Determine the (X, Y) coordinate at the center of the cell enclosing the given text.  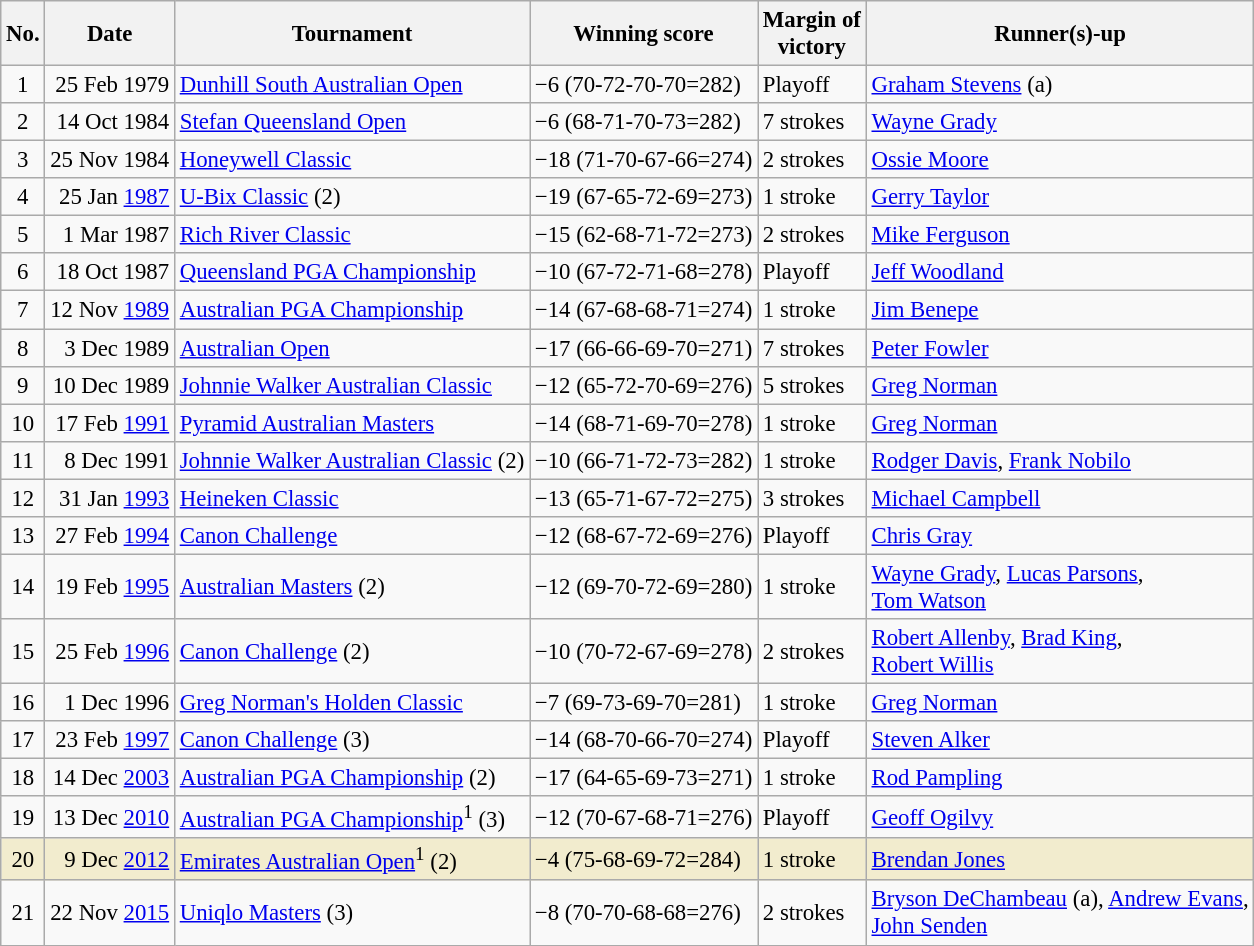
22 Nov 2015 (110, 914)
−7 (69-73-69-70=281) (644, 702)
U-Bix Classic (2) (352, 197)
Geoff Ogilvy (1060, 817)
Date (110, 34)
Honeywell Classic (352, 160)
−14 (67-68-68-71=274) (644, 310)
−12 (65-72-70-69=276) (644, 385)
10 (23, 423)
3 Dec 1989 (110, 348)
18 (23, 778)
Canon Challenge (352, 536)
8 (23, 348)
15 (23, 652)
12 Nov 1989 (110, 310)
Winning score (644, 34)
Emirates Australian Open1 (2) (352, 859)
13 (23, 536)
Pyramid Australian Masters (352, 423)
Peter Fowler (1060, 348)
25 Jan 1987 (110, 197)
9 (23, 385)
23 Feb 1997 (110, 740)
17 Feb 1991 (110, 423)
14 Oct 1984 (110, 122)
Wayne Grady (1060, 122)
12 (23, 498)
31 Jan 1993 (110, 498)
−12 (70-67-68-71=276) (644, 817)
Chris Gray (1060, 536)
−4 (75-68-69-72=284) (644, 859)
−6 (70-72-70-70=282) (644, 85)
5 strokes (812, 385)
Queensland PGA Championship (352, 273)
5 (23, 235)
Tournament (352, 34)
Heineken Classic (352, 498)
Jim Benepe (1060, 310)
Ossie Moore (1060, 160)
Uniqlo Masters (3) (352, 914)
Robert Allenby, Brad King, Robert Willis (1060, 652)
−12 (68-67-72-69=276) (644, 536)
Rich River Classic (352, 235)
Australian Masters (2) (352, 586)
−17 (66-66-69-70=271) (644, 348)
−13 (65-71-67-72=275) (644, 498)
−12 (69-70-72-69=280) (644, 586)
4 (23, 197)
25 Feb 1979 (110, 85)
−15 (62-68-71-72=273) (644, 235)
20 (23, 859)
−14 (68-71-69-70=278) (644, 423)
25 Feb 1996 (110, 652)
1 Dec 1996 (110, 702)
Johnnie Walker Australian Classic (352, 385)
Jeff Woodland (1060, 273)
Margin ofvictory (812, 34)
−17 (64-65-69-73=271) (644, 778)
Gerry Taylor (1060, 197)
27 Feb 1994 (110, 536)
Graham Stevens (a) (1060, 85)
−6 (68-71-70-73=282) (644, 122)
25 Nov 1984 (110, 160)
19 (23, 817)
6 (23, 273)
3 strokes (812, 498)
Steven Alker (1060, 740)
9 Dec 2012 (110, 859)
1 Mar 1987 (110, 235)
Dunhill South Australian Open (352, 85)
−10 (67-72-71-68=278) (644, 273)
3 (23, 160)
Canon Challenge (3) (352, 740)
10 Dec 1989 (110, 385)
−8 (70-70-68-68=276) (644, 914)
11 (23, 460)
8 Dec 1991 (110, 460)
Australian Open (352, 348)
1 (23, 85)
Canon Challenge (2) (352, 652)
7 (23, 310)
Greg Norman's Holden Classic (352, 702)
Brendan Jones (1060, 859)
13 Dec 2010 (110, 817)
−19 (67-65-72-69=273) (644, 197)
Australian PGA Championship1 (3) (352, 817)
Australian PGA Championship (2) (352, 778)
−18 (71-70-67-66=274) (644, 160)
−14 (68-70-66-70=274) (644, 740)
17 (23, 740)
Bryson DeChambeau (a), Andrew Evans, John Senden (1060, 914)
Rodger Davis, Frank Nobilo (1060, 460)
Johnnie Walker Australian Classic (2) (352, 460)
14 (23, 586)
Mike Ferguson (1060, 235)
19 Feb 1995 (110, 586)
14 Dec 2003 (110, 778)
Stefan Queensland Open (352, 122)
Michael Campbell (1060, 498)
16 (23, 702)
Wayne Grady, Lucas Parsons, Tom Watson (1060, 586)
Runner(s)-up (1060, 34)
No. (23, 34)
2 (23, 122)
−10 (70-72-67-69=278) (644, 652)
Australian PGA Championship (352, 310)
21 (23, 914)
Rod Pampling (1060, 778)
−10 (66-71-72-73=282) (644, 460)
18 Oct 1987 (110, 273)
